Return the [x, y] coordinate for the center point of the cell that contains the specified text.  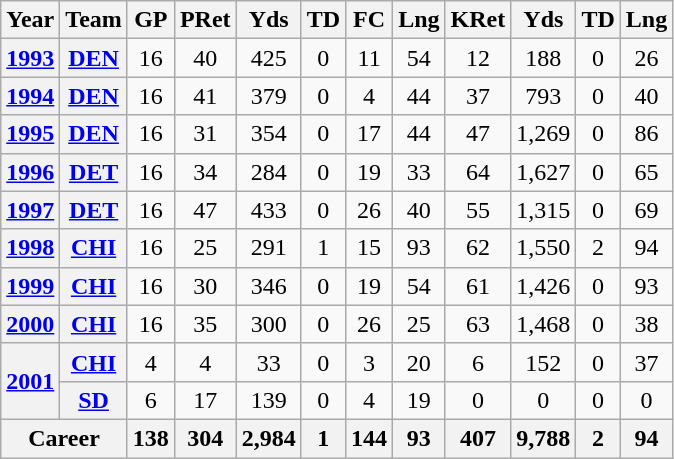
1995 [30, 134]
11 [370, 58]
KRet [478, 20]
63 [478, 324]
139 [268, 400]
GP [150, 20]
291 [268, 248]
31 [205, 134]
Year [30, 20]
15 [370, 248]
1,627 [544, 172]
1,468 [544, 324]
152 [544, 362]
3 [370, 362]
1,550 [544, 248]
12 [478, 58]
20 [419, 362]
346 [268, 286]
PRet [205, 20]
188 [544, 58]
61 [478, 286]
433 [268, 210]
1,315 [544, 210]
55 [478, 210]
300 [268, 324]
1998 [30, 248]
379 [268, 96]
144 [370, 438]
30 [205, 286]
1997 [30, 210]
793 [544, 96]
41 [205, 96]
Team [94, 20]
1,426 [544, 286]
1996 [30, 172]
1994 [30, 96]
407 [478, 438]
34 [205, 172]
FC [370, 20]
2000 [30, 324]
38 [646, 324]
2,984 [268, 438]
284 [268, 172]
304 [205, 438]
35 [205, 324]
425 [268, 58]
1999 [30, 286]
Career [64, 438]
1,269 [544, 134]
1993 [30, 58]
354 [268, 134]
9,788 [544, 438]
SD [94, 400]
138 [150, 438]
86 [646, 134]
2001 [30, 381]
62 [478, 248]
65 [646, 172]
64 [478, 172]
69 [646, 210]
